Scan for the cell matching the given text and deliver its (x, y) coordinate at center. 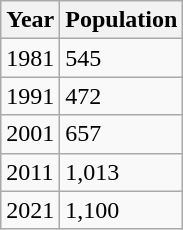
472 (122, 96)
1981 (30, 58)
2021 (30, 210)
Population (122, 20)
545 (122, 58)
2011 (30, 172)
2001 (30, 134)
1,100 (122, 210)
1,013 (122, 172)
1991 (30, 96)
657 (122, 134)
Year (30, 20)
